Provide the [x, y] coordinate of the cell's center where the given text is located.  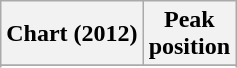
Chart (2012) [72, 34]
Peakposition [189, 34]
